Identify which cell holds the provided text, then report its [x, y] central coordinate. 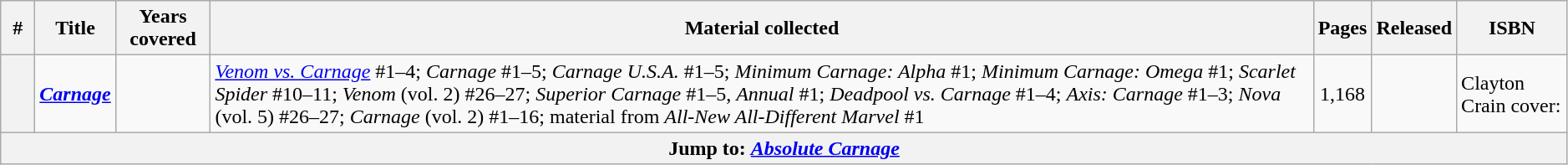
ISBN [1512, 28]
Jump to: Absolute Carnage [784, 148]
# [18, 28]
1,168 [1342, 94]
Material collected [762, 28]
Released [1414, 28]
Title [75, 28]
Carnage [75, 94]
Pages [1342, 28]
Clayton Crain cover: [1512, 94]
Years covered [163, 28]
